Return (x, y) of the center of cell containing provided text 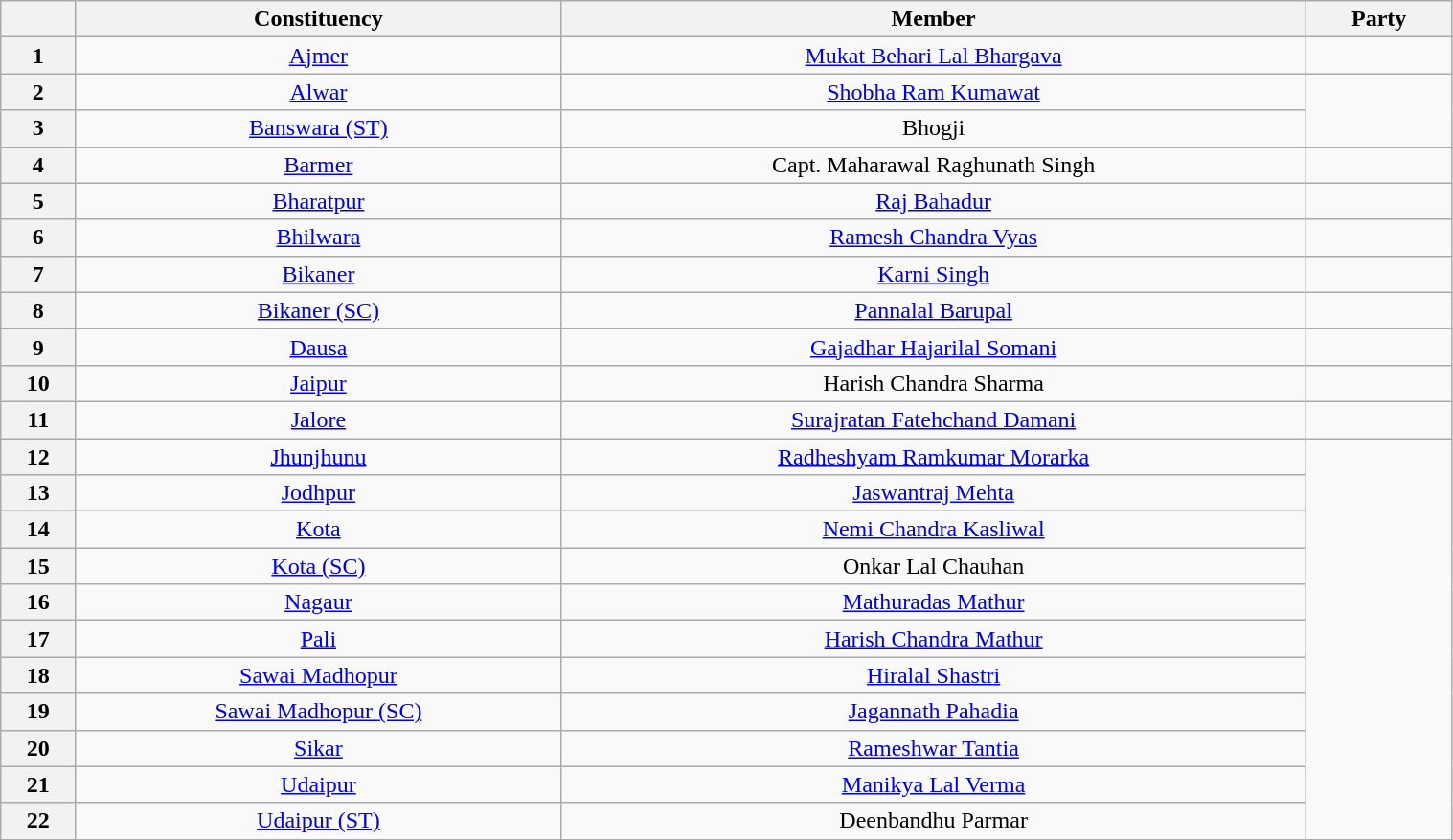
Kota (318, 530)
Banswara (ST) (318, 128)
Barmer (318, 165)
4 (38, 165)
Member (934, 19)
Nagaur (318, 602)
Bikaner (SC) (318, 310)
Dausa (318, 347)
7 (38, 274)
Jalore (318, 420)
Jhunjhunu (318, 457)
18 (38, 675)
6 (38, 238)
Constituency (318, 19)
Nemi Chandra Kasliwal (934, 530)
Pannalal Barupal (934, 310)
Bhogji (934, 128)
12 (38, 457)
Alwar (318, 92)
Udaipur (ST) (318, 821)
Harish Chandra Mathur (934, 639)
Raj Bahadur (934, 201)
Pali (318, 639)
5 (38, 201)
Karni Singh (934, 274)
Bhilwara (318, 238)
Manikya Lal Verma (934, 784)
Mathuradas Mathur (934, 602)
Mukat Behari Lal Bhargava (934, 56)
16 (38, 602)
9 (38, 347)
3 (38, 128)
21 (38, 784)
Party (1379, 19)
Onkar Lal Chauhan (934, 566)
Ajmer (318, 56)
10 (38, 383)
15 (38, 566)
19 (38, 712)
Capt. Maharawal Raghunath Singh (934, 165)
20 (38, 748)
11 (38, 420)
14 (38, 530)
Gajadhar Hajarilal Somani (934, 347)
Jaipur (318, 383)
Radheshyam Ramkumar Morarka (934, 457)
22 (38, 821)
Sawai Madhopur (318, 675)
Udaipur (318, 784)
Shobha Ram Kumawat (934, 92)
Ramesh Chandra Vyas (934, 238)
2 (38, 92)
Sikar (318, 748)
Deenbandhu Parmar (934, 821)
Jodhpur (318, 493)
Hiralal Shastri (934, 675)
Bharatpur (318, 201)
Rameshwar Tantia (934, 748)
8 (38, 310)
13 (38, 493)
Jaswantraj Mehta (934, 493)
Jagannath Pahadia (934, 712)
Sawai Madhopur (SC) (318, 712)
Bikaner (318, 274)
17 (38, 639)
Surajratan Fatehchand Damani (934, 420)
Kota (SC) (318, 566)
1 (38, 56)
Harish Chandra Sharma (934, 383)
